Identify which cell holds the provided text, then report its (x, y) central coordinate. 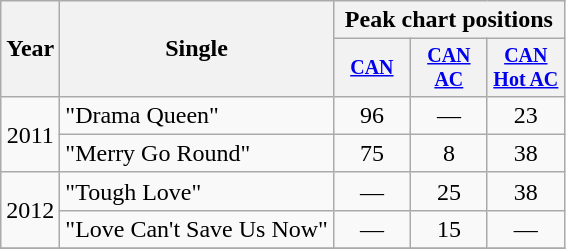
75 (372, 153)
23 (526, 115)
CAN Hot AC (526, 68)
25 (448, 191)
2012 (30, 210)
CAN (372, 68)
8 (448, 153)
2011 (30, 134)
Year (30, 49)
"Merry Go Round" (197, 153)
"Love Can't Save Us Now" (197, 229)
CAN AC (448, 68)
15 (448, 229)
96 (372, 115)
"Drama Queen" (197, 115)
"Tough Love" (197, 191)
Peak chart positions (448, 20)
Single (197, 49)
